Return the (X, Y) coordinate for the center point of the cell that contains the specified text.  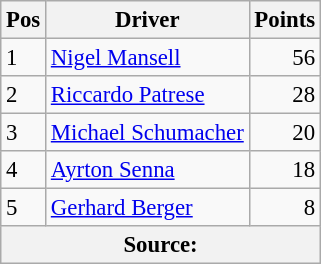
Pos (24, 20)
4 (24, 170)
28 (284, 95)
5 (24, 208)
8 (284, 208)
Nigel Mansell (148, 58)
Ayrton Senna (148, 170)
Points (284, 20)
Riccardo Patrese (148, 95)
Michael Schumacher (148, 133)
Driver (148, 20)
1 (24, 58)
2 (24, 95)
Gerhard Berger (148, 208)
18 (284, 170)
Source: (161, 245)
20 (284, 133)
3 (24, 133)
56 (284, 58)
